Determine the (x, y) coordinate at the center of the cell enclosing the given text.  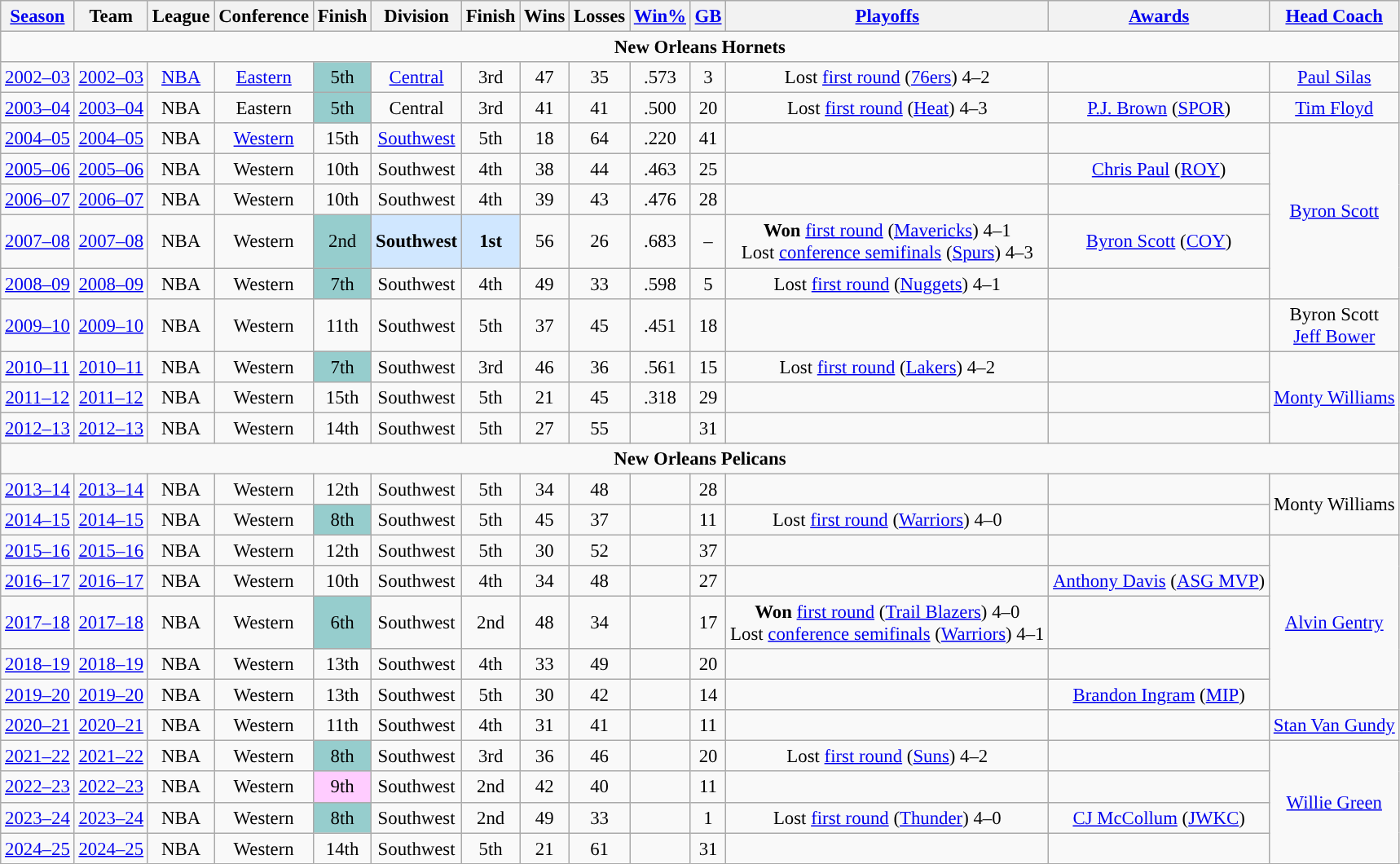
Brandon Ingram (MIP) (1159, 695)
Division (417, 16)
17 (708, 623)
.683 (660, 241)
Conference (264, 16)
Lost first round (76ers) 4–2 (887, 77)
.451 (660, 324)
Won first round (Trail Blazers) 4–0Lost conference semifinals (Warriors) 4–1 (887, 623)
29 (708, 397)
.463 (660, 170)
9th (342, 787)
Lost first round (Heat) 4–3 (887, 108)
15 (708, 367)
Lost first round (Nuggets) 4–1 (887, 284)
Lost first round (Suns) 4–2 (887, 756)
GB (708, 16)
61 (600, 849)
.318 (660, 397)
Byron ScottJeff Bower (1334, 324)
Anthony Davis (ASG MVP) (1159, 581)
1st (491, 241)
40 (600, 787)
Lost first round (Warriors) 4–0 (887, 520)
P.J. Brown (SPOR) (1159, 108)
Head Coach (1334, 16)
.573 (660, 77)
Wins (544, 16)
14 (708, 695)
.500 (660, 108)
35 (600, 77)
Paul Silas (1334, 77)
1 (708, 818)
Willie Green (1334, 802)
Won first round (Mavericks) 4–1 Lost conference semifinals (Spurs) 4–3 (887, 241)
CJ McCollum (JWKC) (1159, 818)
New Orleans Hornets (700, 47)
Lost first round (Thunder) 4–0 (887, 818)
Playoffs (887, 16)
Win% (660, 16)
Chris Paul (ROY) (1159, 170)
39 (544, 200)
Tim Floyd (1334, 108)
.598 (660, 284)
Byron Scott (COY) (1159, 241)
56 (544, 241)
52 (600, 550)
Losses (600, 16)
New Orleans Pelicans (700, 459)
3 (708, 77)
Stan Van Gundy (1334, 725)
Season (37, 16)
5 (708, 284)
26 (600, 241)
6th (342, 623)
Lost first round (Lakers) 4–2 (887, 367)
.561 (660, 367)
Byron Scott (1334, 210)
Awards (1159, 16)
44 (600, 170)
38 (544, 170)
.476 (660, 200)
25 (708, 170)
Alvin Gentry (1334, 623)
.220 (660, 139)
64 (600, 139)
Team (111, 16)
– (708, 241)
League (181, 16)
43 (600, 200)
55 (600, 428)
47 (544, 77)
